Provide the [x, y] coordinate of the cell's center where the given text is located.  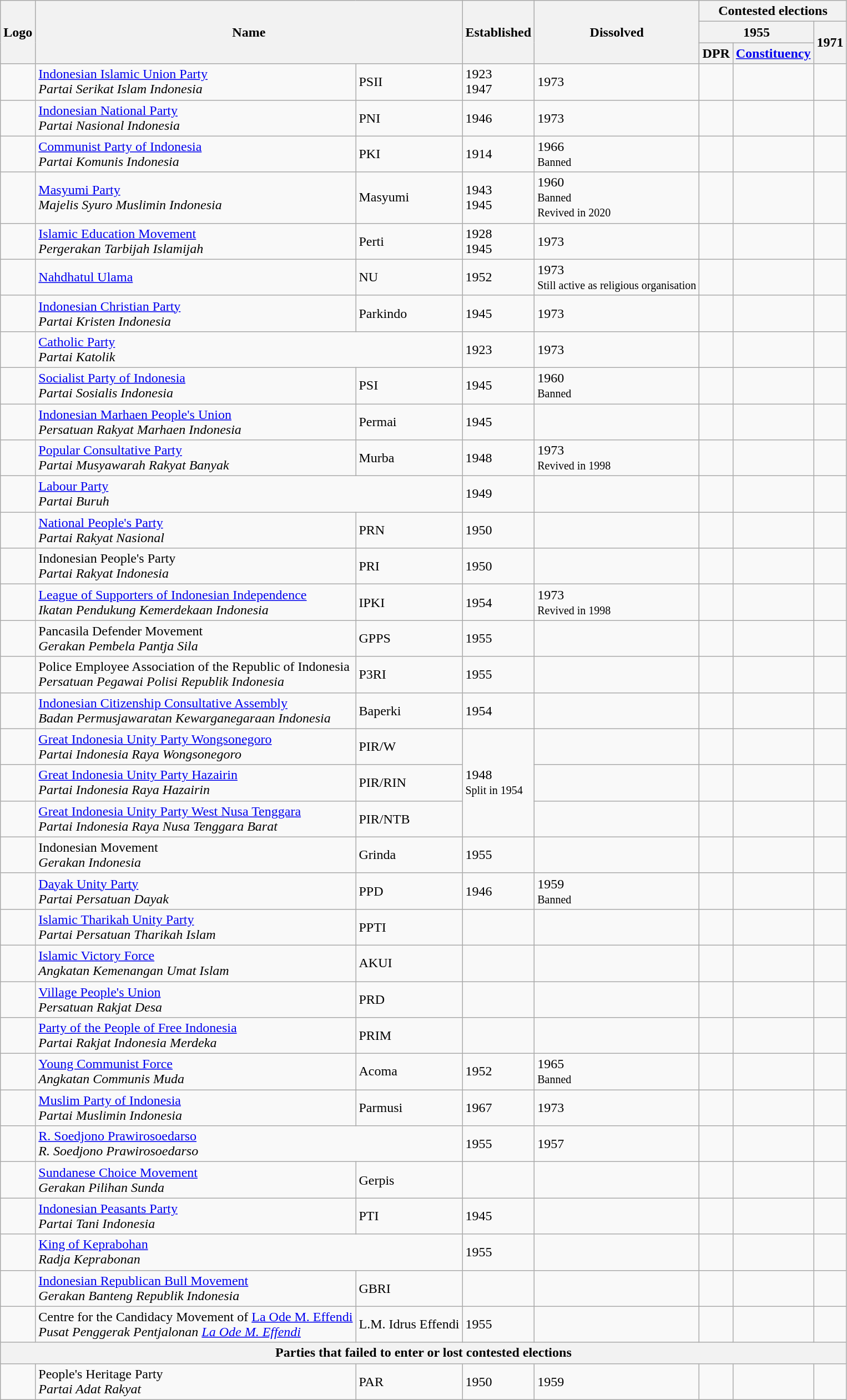
Parmusi [409, 1108]
Parties that failed to enter or lost contested elections [423, 1353]
Centre for the Candidacy Movement of La Ode M. EffendiPusat Penggerak Pentjalonan La Ode M. Effendi [195, 1324]
1971 [830, 43]
1914 [498, 154]
1960Banned [617, 385]
1943 1945 [498, 198]
P3RI [409, 675]
People's Heritage PartyPartai Adat Rakyat [195, 1382]
PSII [409, 82]
Acoma [409, 1072]
Indonesian Citizenship Consultative AssemblyBadan Permusjawaratan Kewarganegaraan Indonesia [195, 710]
1966Banned [617, 154]
PNI [409, 118]
PSI [409, 385]
National People's Party Partai Rakyat Nasional [195, 530]
1949 [498, 494]
GPPS [409, 638]
Muslim Party of Indonesia Partai Muslimin Indonesia [195, 1108]
Masyumi PartyMajelis Syuro Muslimin Indonesia [195, 198]
Nahdhatul Ulama [195, 277]
AKUI [409, 963]
Name [249, 32]
Islamic Tharikah Unity Party Partai Persatuan Tharikah Islam [195, 927]
Sundanese Choice MovementGerakan Pilihan Sunda [195, 1180]
1965Banned [617, 1072]
Established [498, 32]
1923 [498, 350]
Great Indonesia Unity Party West Nusa TenggaraPartai Indonesia Raya Nusa Tenggara Barat [195, 819]
PPD [409, 891]
Baperki [409, 710]
PAR [409, 1382]
PRD [409, 999]
1959Banned [617, 891]
Indonesian National PartyPartai Nasional Indonesia [195, 118]
R. Soedjono Prawirosoedarso R. Soedjono Prawirosoedarso [249, 1144]
1973Still active as religious organisation [617, 277]
Party of the People of Free IndonesiaPartai Rakjat Indonesia Merdeka [195, 1035]
Islamic Education Movement Pergerakan Tarbijah Islamijah [195, 241]
L.M. Idrus Effendi [409, 1324]
League of Supporters of Indonesian Independence Ikatan Pendukung Kemerdekaan Indonesia [195, 603]
Great Indonesia Unity Party Wongsonegoro Partai Indonesia Raya Wongsonegoro [195, 747]
Constituency [773, 53]
Pancasila Defender MovementGerakan Pembela Pantja Sila [195, 638]
Logo [18, 32]
DPR [716, 53]
Indonesian Marhaen People's Union Persatuan Rakyat Marhaen Indonesia [195, 422]
1948Split in 1954 [498, 782]
PIR/W [409, 747]
NU [409, 277]
Perti [409, 241]
Indonesian Islamic Union PartyPartai Serikat Islam Indonesia [195, 82]
Indonesian Peasants PartyPartai Tani Indonesia [195, 1216]
Socialist Party of IndonesiaPartai Sosialis Indonesia [195, 385]
1957 [617, 1144]
Catholic PartyPartai Katolik [249, 350]
IPKI [409, 603]
Village People's UnionPersatuan Rakjat Desa [195, 999]
Indonesian Republican Bull MovementGerakan Banteng Republik Indonesia [195, 1288]
1948 [498, 458]
Masyumi [409, 198]
PIR/NTB [409, 819]
Popular Consultative PartyPartai Musyawarah Rakyat Banyak [195, 458]
1928 1945 [498, 241]
Gerpis [409, 1180]
Indonesian Christian PartyPartai Kristen Indonesia [195, 313]
Indonesian MovementGerakan Indonesia [195, 855]
Indonesian People's PartyPartai Rakyat Indonesia [195, 566]
Permai [409, 422]
Police Employee Association of the Republic of IndonesiaPersatuan Pegawai Polisi Republik Indonesia [195, 675]
19231947 [498, 82]
Murba [409, 458]
Communist Party of IndonesiaPartai Komunis Indonesia [195, 154]
PTI [409, 1216]
1967 [498, 1108]
PRIM [409, 1035]
Labour Party Partai Buruh [249, 494]
PKI [409, 154]
Islamic Victory ForceAngkatan Kemenangan Umat Islam [195, 963]
Dayak Unity PartyPartai Persatuan Dayak [195, 891]
King of KeprabohanRadja Keprabonan [249, 1252]
1959 [617, 1382]
Young Communist ForceAngkatan Communis Muda [195, 1072]
PPTI [409, 927]
Parkindo [409, 313]
PRN [409, 530]
Contested elections [773, 11]
1960BannedRevived in 2020 [617, 198]
Great Indonesia Unity Party HazairinPartai Indonesia Raya Hazairin [195, 782]
Grinda [409, 855]
Dissolved [617, 32]
PRI [409, 566]
GBRI [409, 1288]
PIR/RIN [409, 782]
